Search for the cell housing the specified text and yield its [X, Y] center coordinate. 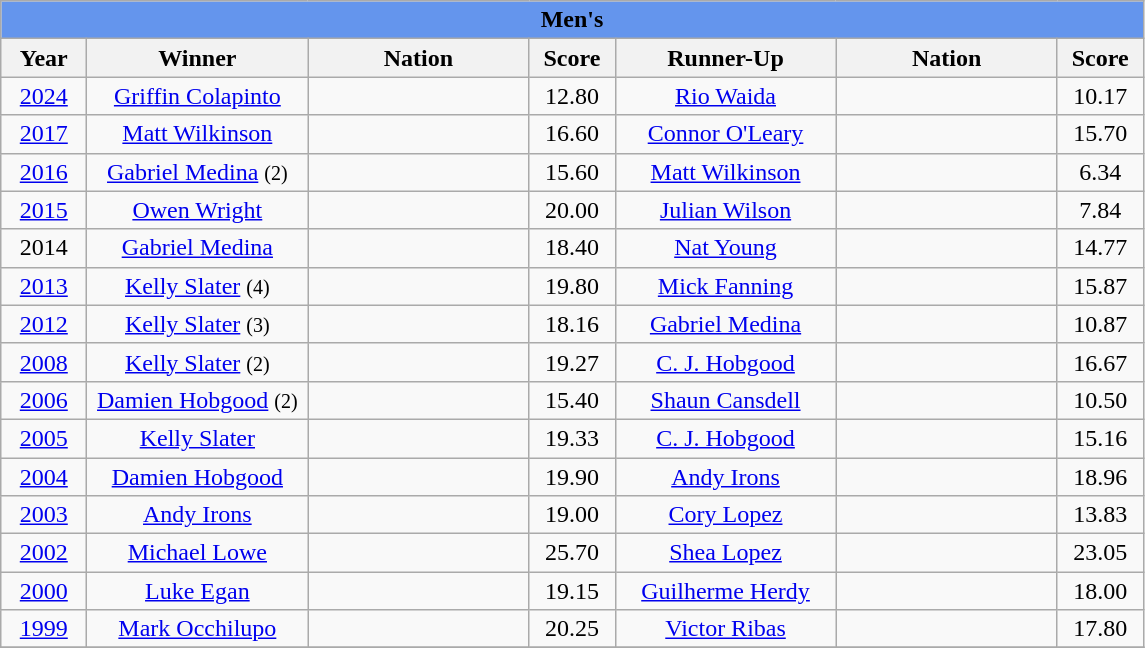
15.87 [1100, 286]
Winner [198, 58]
18.16 [572, 324]
Men's [572, 20]
Damien Hobgood [198, 477]
Kelly Slater (3) [198, 324]
10.17 [1100, 96]
2004 [44, 477]
15.40 [572, 400]
14.77 [1100, 248]
18.40 [572, 248]
15.16 [1100, 438]
15.60 [572, 172]
1999 [44, 629]
Nat Young [726, 248]
Michael Lowe [198, 553]
16.67 [1100, 362]
10.50 [1100, 400]
Kelly Slater (2) [198, 362]
23.05 [1100, 553]
17.80 [1100, 629]
2002 [44, 553]
Victor Ribas [726, 629]
2008 [44, 362]
Owen Wright [198, 210]
19.15 [572, 591]
7.84 [1100, 210]
Damien Hobgood (2) [198, 400]
2015 [44, 210]
Shea Lopez [726, 553]
Kelly Slater [198, 438]
13.83 [1100, 515]
Rio Waida [726, 96]
20.25 [572, 629]
Mick Fanning [726, 286]
6.34 [1100, 172]
Guilherme Herdy [726, 591]
2016 [44, 172]
2024 [44, 96]
Connor O'Leary [726, 134]
2000 [44, 591]
Mark Occhilupo [198, 629]
2017 [44, 134]
Shaun Cansdell [726, 400]
2013 [44, 286]
2012 [44, 324]
2014 [44, 248]
Griffin Colapinto [198, 96]
19.27 [572, 362]
19.80 [572, 286]
12.80 [572, 96]
19.33 [572, 438]
Runner-Up [726, 58]
Julian Wilson [726, 210]
2005 [44, 438]
25.70 [572, 553]
20.00 [572, 210]
2006 [44, 400]
Gabriel Medina (2) [198, 172]
18.96 [1100, 477]
Kelly Slater (4) [198, 286]
19.90 [572, 477]
15.70 [1100, 134]
16.60 [572, 134]
19.00 [572, 515]
18.00 [1100, 591]
Cory Lopez [726, 515]
10.87 [1100, 324]
Year [44, 58]
Luke Egan [198, 591]
2003 [44, 515]
